Detect which cell encompasses the target text, then output its (X, Y) center coordinate. 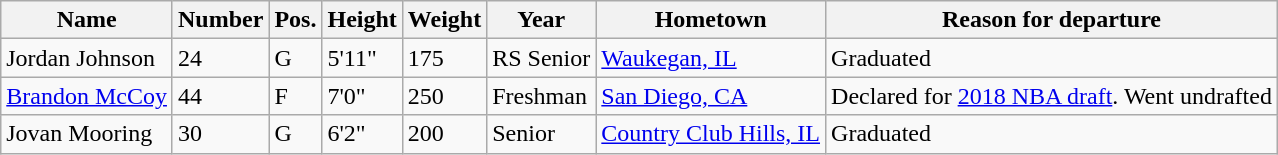
44 (220, 96)
Height (362, 20)
Jovan Mooring (87, 134)
Declared for 2018 NBA draft. Went undrafted (1052, 96)
Waukegan, IL (711, 58)
175 (444, 58)
Country Club Hills, IL (711, 134)
Year (542, 20)
250 (444, 96)
7'0" (362, 96)
Freshman (542, 96)
Pos. (296, 20)
F (296, 96)
Hometown (711, 20)
Reason for departure (1052, 20)
Senior (542, 134)
Weight (444, 20)
6'2" (362, 134)
30 (220, 134)
Number (220, 20)
5'11" (362, 58)
Jordan Johnson (87, 58)
Brandon McCoy (87, 96)
Name (87, 20)
San Diego, CA (711, 96)
RS Senior (542, 58)
24 (220, 58)
200 (444, 134)
